Provide the (x, y) coordinate of the cell's center where the given text is located.  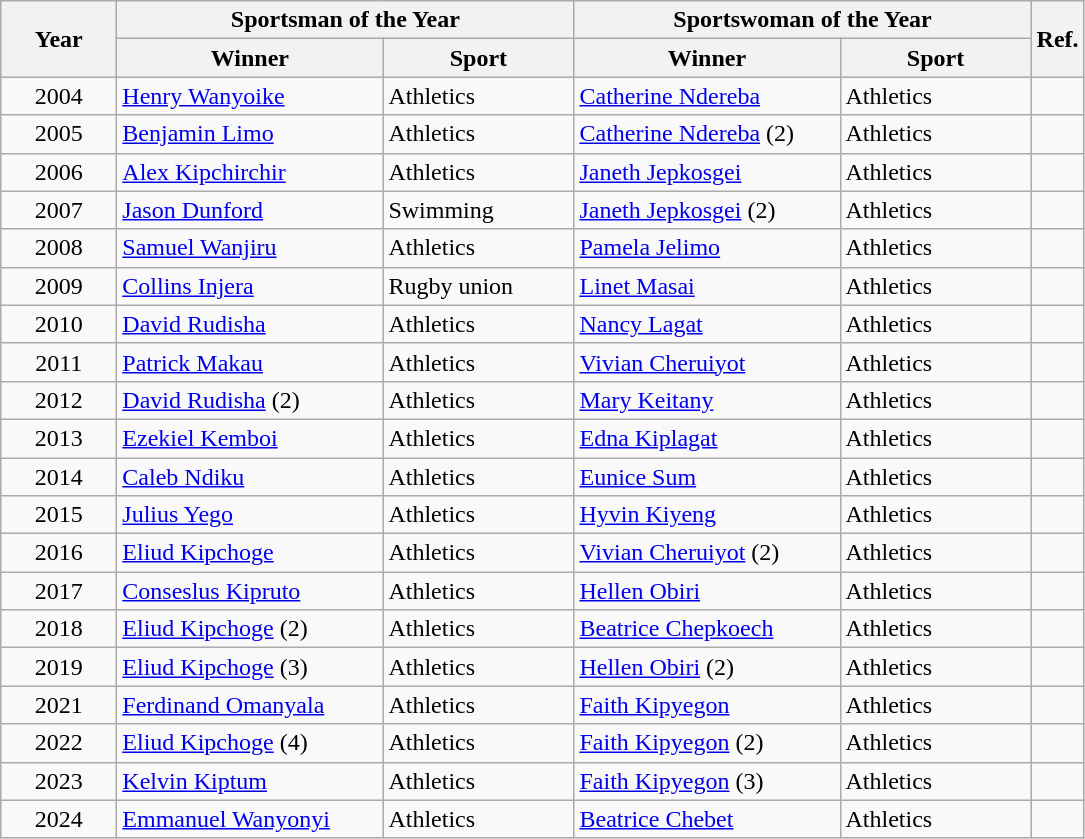
2005 (59, 134)
2013 (59, 438)
Vivian Cheruiyot (707, 362)
Faith Kipyegon (3) (707, 781)
2022 (59, 743)
Year (59, 39)
Janeth Jepkosgei (2) (707, 210)
David Rudisha (250, 324)
Janeth Jepkosgei (707, 172)
Conseslus Kipruto (250, 591)
Alex Kipchirchir (250, 172)
Vivian Cheruiyot (2) (707, 553)
2016 (59, 553)
Jason Dunford (250, 210)
Beatrice Chebet (707, 819)
Patrick Makau (250, 362)
2015 (59, 515)
2018 (59, 629)
Julius Yego (250, 515)
Samuel Wanjiru (250, 248)
Kelvin Kiptum (250, 781)
2009 (59, 286)
Sportswoman of the Year (802, 20)
Edna Kiplagat (707, 438)
Caleb Ndiku (250, 477)
2004 (59, 96)
Sportsman of the Year (346, 20)
2021 (59, 705)
Collins Injera (250, 286)
Ferdinand Omanyala (250, 705)
Linet Masai (707, 286)
Hyvin Kiyeng (707, 515)
Catherine Ndereba (707, 96)
Faith Kipyegon (2) (707, 743)
Rugby union (478, 286)
Eliud Kipchoge (2) (250, 629)
2012 (59, 400)
2011 (59, 362)
Eliud Kipchoge (3) (250, 667)
2023 (59, 781)
2010 (59, 324)
2008 (59, 248)
Emmanuel Wanyonyi (250, 819)
Swimming (478, 210)
Nancy Lagat (707, 324)
2007 (59, 210)
Benjamin Limo (250, 134)
2024 (59, 819)
Hellen Obiri (707, 591)
2017 (59, 591)
Catherine Ndereba (2) (707, 134)
Eliud Kipchoge (4) (250, 743)
Hellen Obiri (2) (707, 667)
Henry Wanyoike (250, 96)
2006 (59, 172)
Eliud Kipchoge (250, 553)
Faith Kipyegon (707, 705)
Eunice Sum (707, 477)
Mary Keitany (707, 400)
2014 (59, 477)
Pamela Jelimo (707, 248)
Beatrice Chepkoech (707, 629)
Ref. (1058, 39)
David Rudisha (2) (250, 400)
Ezekiel Kemboi (250, 438)
2019 (59, 667)
